Return (X, Y) of the center of cell containing provided text 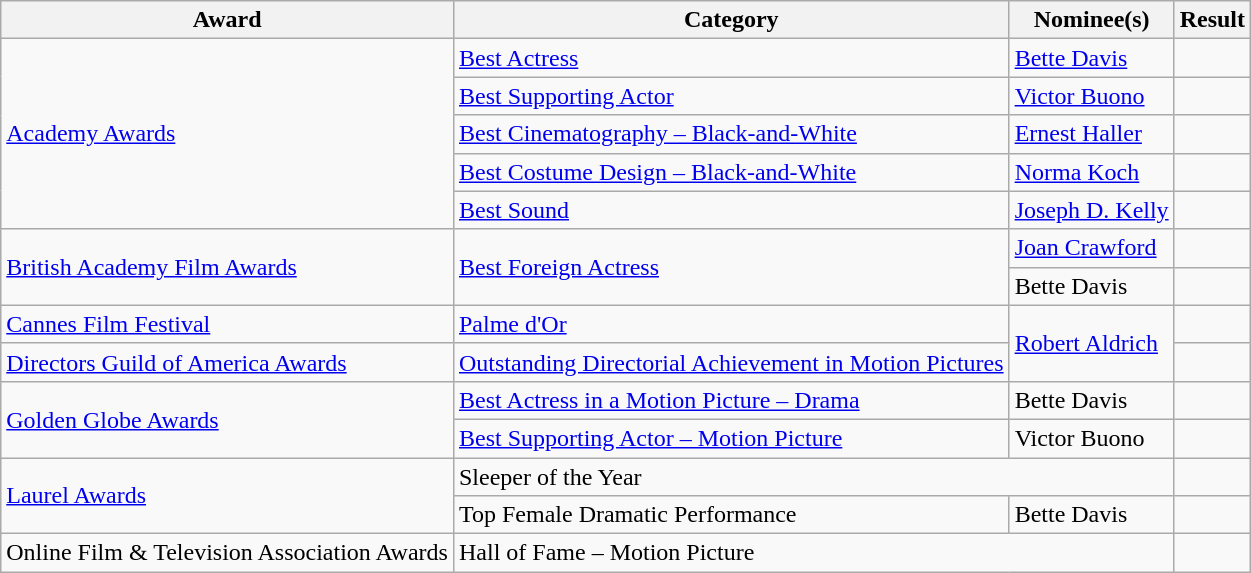
Ernest Haller (1092, 134)
Joan Crawford (1092, 248)
Best Supporting Actor – Motion Picture (731, 438)
Top Female Dramatic Performance (731, 515)
Robert Aldrich (1092, 343)
Laurel Awards (228, 496)
Result (1212, 20)
Best Sound (731, 210)
Directors Guild of America Awards (228, 362)
Joseph D. Kelly (1092, 210)
British Academy Film Awards (228, 267)
Palme d'Or (731, 324)
Best Supporting Actor (731, 96)
Sleeper of the Year (814, 477)
Norma Koch (1092, 172)
Academy Awards (228, 134)
Golden Globe Awards (228, 419)
Cannes Film Festival (228, 324)
Best Costume Design – Black-and-White (731, 172)
Outstanding Directorial Achievement in Motion Pictures (731, 362)
Online Film & Television Association Awards (228, 553)
Best Cinematography – Black-and-White (731, 134)
Hall of Fame – Motion Picture (814, 553)
Best Actress in a Motion Picture – Drama (731, 400)
Category (731, 20)
Award (228, 20)
Best Actress (731, 58)
Nominee(s) (1092, 20)
Best Foreign Actress (731, 267)
